Identify which cell holds the provided text, then report its [x, y] central coordinate. 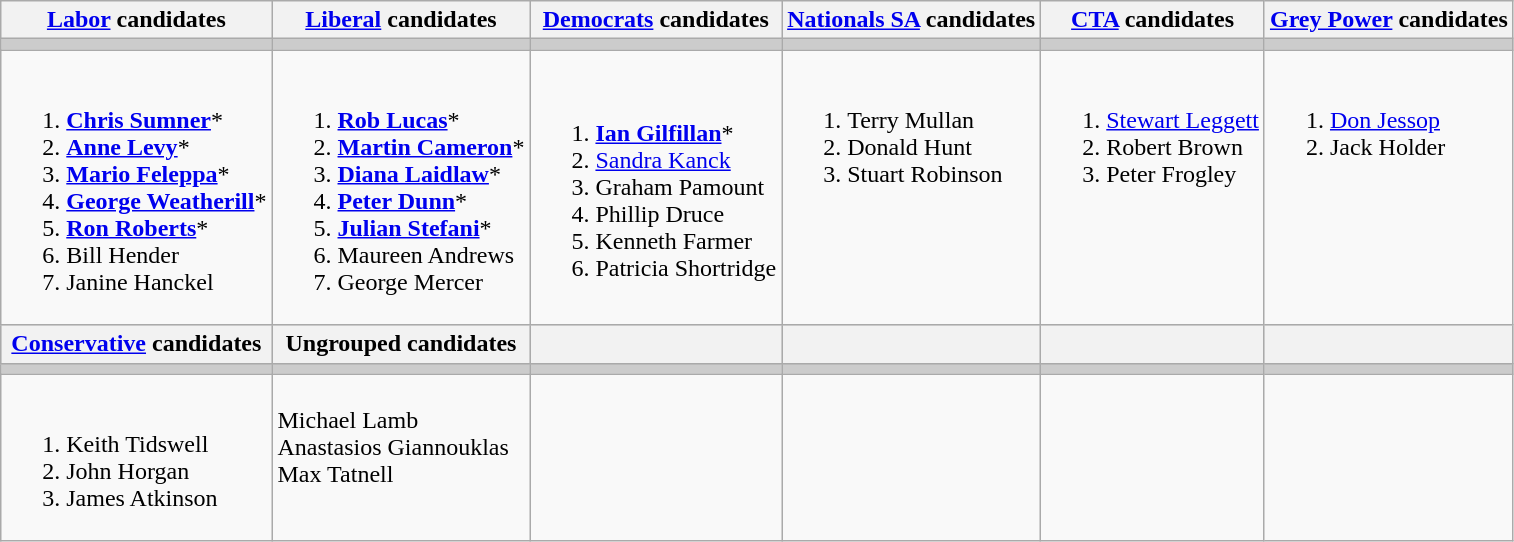
Labor candidates [136, 20]
Nationals SA candidates [912, 20]
Liberal candidates [401, 20]
Terry MullanDonald HuntStuart Robinson [912, 188]
Conservative candidates [136, 344]
Don JessopJack Holder [1388, 188]
Keith TidswellJohn HorganJames Atkinson [136, 458]
Rob Lucas*Martin Cameron*Diana Laidlaw*Peter Dunn*Julian Stefani*Maureen AndrewsGeorge Mercer [401, 188]
Ungrouped candidates [401, 344]
CTA candidates [1153, 20]
Michael Lamb Anastasios Giannouklas Max Tatnell [401, 458]
Chris Sumner*Anne Levy*Mario Feleppa*George Weatherill*Ron Roberts*Bill HenderJanine Hanckel [136, 188]
Ian Gilfillan*Sandra KanckGraham PamountPhillip DruceKenneth FarmerPatricia Shortridge [656, 188]
Democrats candidates [656, 20]
Grey Power candidates [1388, 20]
Stewart LeggettRobert BrownPeter Frogley [1153, 188]
